Capture the cell that displays the provided text and extract its (x, y) central coordinate. 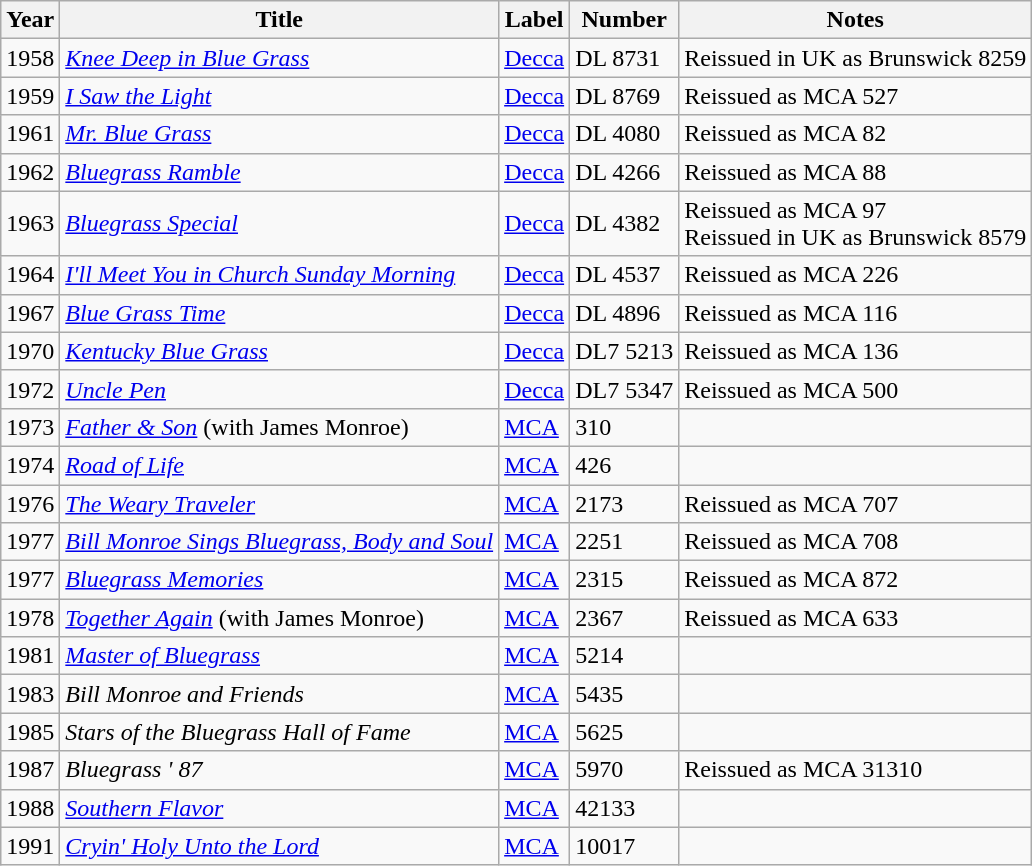
Reissued as MCA 872 (856, 580)
Reissued as MCA 88 (856, 172)
Label (534, 20)
1991 (30, 846)
DL 8731 (624, 58)
Reissued in UK as Brunswick 8259 (856, 58)
5970 (624, 770)
Knee Deep in Blue Grass (280, 58)
DL 8769 (624, 96)
5625 (624, 732)
Title (280, 20)
DL7 5347 (624, 389)
1978 (30, 618)
DL 4896 (624, 313)
Bluegrass Memories (280, 580)
42133 (624, 808)
Number (624, 20)
1987 (30, 770)
Father & Son (with James Monroe) (280, 427)
Road of Life (280, 465)
Bluegrass Special (280, 224)
Reissued as MCA 708 (856, 542)
1983 (30, 694)
2367 (624, 618)
Reissued as MCA 226 (856, 275)
Blue Grass Time (280, 313)
1988 (30, 808)
Reissued as MCA 97Reissued in UK as Brunswick 8579 (856, 224)
Cryin' Holy Unto the Lord (280, 846)
DL 4537 (624, 275)
1959 (30, 96)
DL7 5213 (624, 351)
Together Again (with James Monroe) (280, 618)
5435 (624, 694)
1964 (30, 275)
1967 (30, 313)
2251 (624, 542)
1972 (30, 389)
10017 (624, 846)
I Saw the Light (280, 96)
Reissued as MCA 136 (856, 351)
1961 (30, 134)
1970 (30, 351)
Reissued as MCA 633 (856, 618)
Reissued as MCA 527 (856, 96)
Year (30, 20)
Reissued as MCA 31310 (856, 770)
Reissued as MCA 707 (856, 503)
DL 4266 (624, 172)
1962 (30, 172)
Bill Monroe and Friends (280, 694)
Stars of the Bluegrass Hall of Fame (280, 732)
Uncle Pen (280, 389)
1973 (30, 427)
DL 4080 (624, 134)
1974 (30, 465)
Master of Bluegrass (280, 656)
Reissued as MCA 82 (856, 134)
1958 (30, 58)
Bluegrass ' 87 (280, 770)
2173 (624, 503)
Notes (856, 20)
5214 (624, 656)
1963 (30, 224)
Southern Flavor (280, 808)
426 (624, 465)
Mr. Blue Grass (280, 134)
1976 (30, 503)
1981 (30, 656)
The Weary Traveler (280, 503)
Bill Monroe Sings Bluegrass, Body and Soul (280, 542)
Reissued as MCA 500 (856, 389)
DL 4382 (624, 224)
310 (624, 427)
1985 (30, 732)
2315 (624, 580)
I'll Meet You in Church Sunday Morning (280, 275)
Kentucky Blue Grass (280, 351)
Reissued as MCA 116 (856, 313)
Bluegrass Ramble (280, 172)
